Determine the (x, y) coordinate at the center of the cell enclosing the given text.  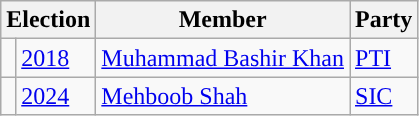
Party (384, 20)
Election (48, 20)
2024 (56, 96)
SIC (384, 96)
PTI (384, 58)
Member (223, 20)
2018 (56, 58)
Muhammad Bashir Khan (223, 58)
Mehboob Shah (223, 96)
